Extract the [x, y] coordinate from the center of the cell holding the provided text.  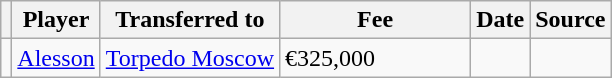
Fee [376, 20]
Player [56, 20]
Date [500, 20]
Transferred to [190, 20]
€325,000 [376, 58]
Torpedo Moscow [190, 58]
Source [570, 20]
Alesson [56, 58]
